Locate the cell with the specified text and output its (x, y) center coordinate. 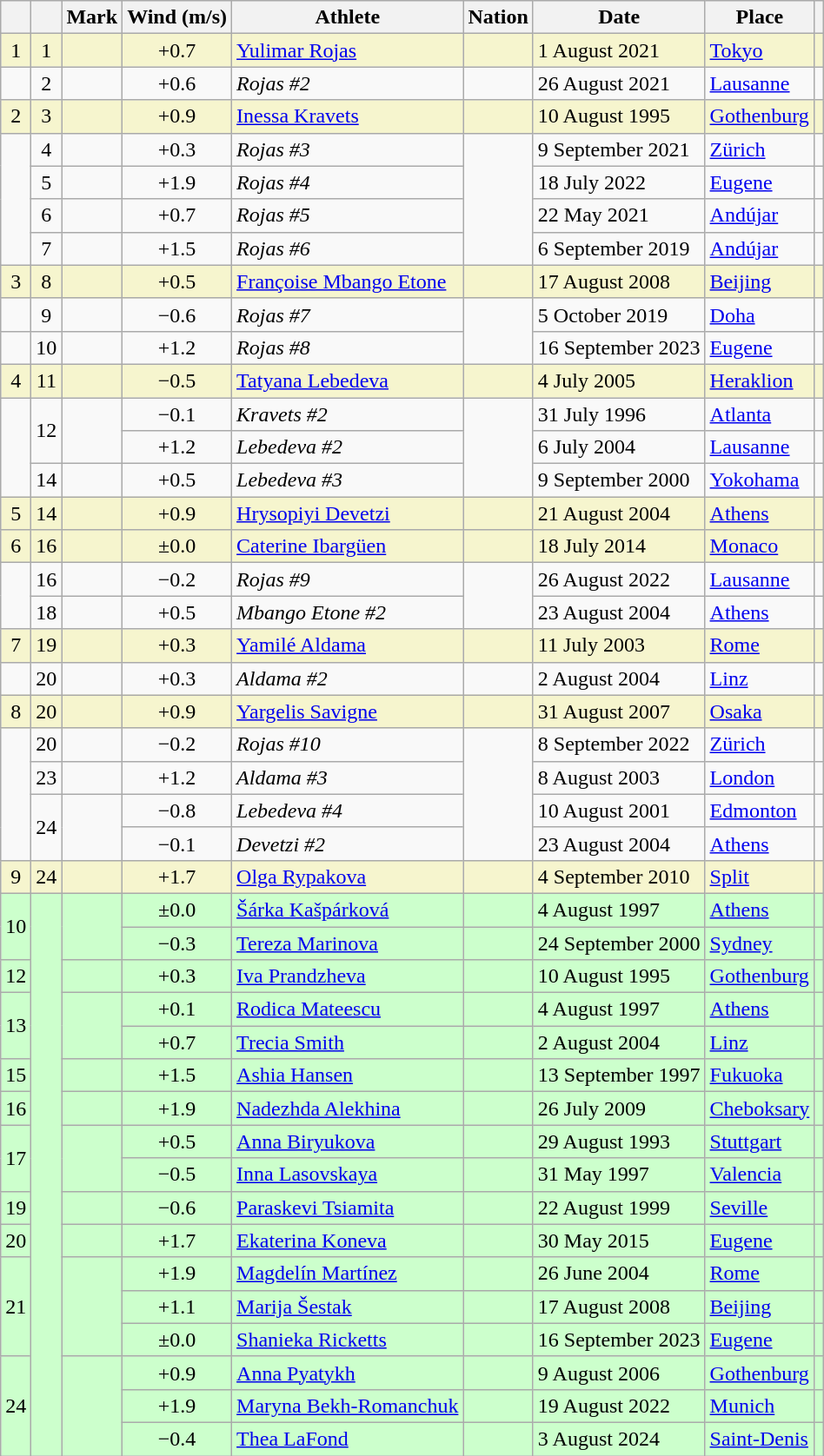
11 (47, 381)
Yargelis Savigne (348, 711)
Inessa Kravets (348, 116)
5 October 2019 (619, 314)
Munich (760, 1406)
Wind (m/s) (177, 17)
31 July 1996 (619, 414)
18 (47, 612)
Rojas #4 (348, 182)
Lebedeva #3 (348, 480)
8 September 2022 (619, 745)
17 (16, 1158)
9 September 2000 (619, 480)
1 August 2021 (619, 50)
31 May 1997 (619, 1175)
Yulimar Rojas (348, 50)
Devetzi #2 (348, 844)
Place (760, 17)
13 September 1997 (619, 1075)
Yokohama (760, 480)
Stuttgart (760, 1142)
Osaka (760, 711)
4 September 2010 (619, 877)
Split (760, 877)
11 July 2003 (619, 645)
Thea LaFond (348, 1439)
−0.3 (177, 943)
9 August 2006 (619, 1373)
Anna Biryukova (348, 1142)
6 September 2019 (619, 248)
21 (16, 1307)
26 August 2021 (619, 83)
Nadezhda Alekhina (348, 1109)
Rojas #5 (348, 215)
Šárka Kašpárková (348, 910)
−0.4 (177, 1439)
24 September 2000 (619, 943)
Valencia (760, 1175)
Rojas #9 (348, 579)
26 August 2022 (619, 579)
Sydney (760, 943)
Hrysopiyi Devetzi (348, 513)
Ekaterina Koneva (348, 1241)
Seville (760, 1208)
Rojas #6 (348, 248)
Fukuoka (760, 1075)
Saint-Denis (760, 1439)
+0.1 (177, 1009)
Heraklion (760, 381)
15 (16, 1075)
Rojas #7 (348, 314)
Shanieka Ricketts (348, 1340)
Yamilé Aldama (348, 645)
26 June 2004 (619, 1274)
Mark (92, 17)
Athlete (348, 17)
Rojas #3 (348, 149)
+1.1 (177, 1307)
18 July 2014 (619, 546)
Magdelín Martínez (348, 1274)
Françoise Mbango Etone (348, 281)
Tatyana Lebedeva (348, 381)
Paraskevi Tsiamita (348, 1208)
30 May 2015 (619, 1241)
London (760, 778)
Edmonton (760, 811)
21 August 2004 (619, 513)
Iva Prandzheva (348, 976)
Rojas #8 (348, 347)
Tereza Marinova (348, 943)
Trecia Smith (348, 1042)
13 (16, 1026)
Doha (760, 314)
Aldama #3 (348, 778)
−0.8 (177, 811)
Date (619, 17)
8 August 2003 (619, 778)
10 August 2001 (619, 811)
23 (47, 778)
Aldama #2 (348, 678)
3 August 2024 (619, 1439)
Maryna Bekh-Romanchuk (348, 1406)
26 July 2009 (619, 1109)
Mbango Etone #2 (348, 612)
4 July 2005 (619, 381)
Tokyo (760, 50)
Marija Šestak (348, 1307)
22 August 1999 (619, 1208)
Ashia Hansen (348, 1075)
22 May 2021 (619, 215)
Olga Rypakova (348, 877)
Rojas #10 (348, 745)
Rojas #2 (348, 83)
Atlanta (760, 414)
9 September 2021 (619, 149)
+0.6 (177, 83)
31 August 2007 (619, 711)
Anna Pyatykh (348, 1373)
Rodica Mateescu (348, 1009)
Cheboksary (760, 1109)
29 August 1993 (619, 1142)
Inna Lasovskaya (348, 1175)
Caterine Ibargüen (348, 546)
Lebedeva #4 (348, 811)
19 August 2022 (619, 1406)
6 July 2004 (619, 447)
Lebedeva #2 (348, 447)
Nation (498, 17)
Kravets #2 (348, 414)
Monaco (760, 546)
18 July 2022 (619, 182)
